Return (X, Y) of the center of cell containing provided text 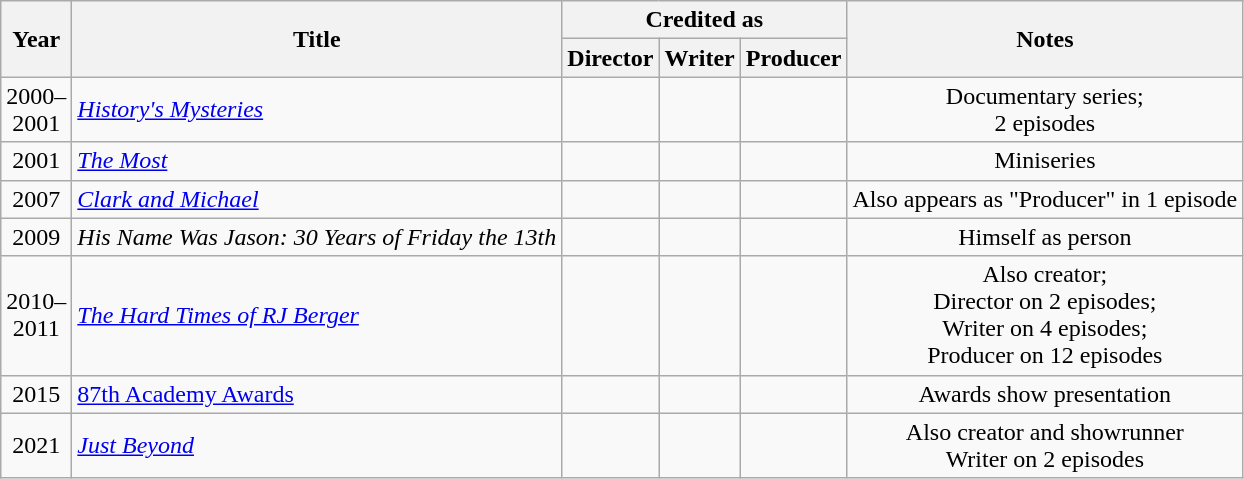
2009 (36, 237)
Awards show presentation (1045, 394)
2007 (36, 199)
Title (317, 39)
Credited as (704, 20)
His Name Was Jason: 30 Years of Friday the 13th (317, 237)
2015 (36, 394)
Year (36, 39)
Documentary series;2 episodes (1045, 110)
Miniseries (1045, 161)
Writer (700, 58)
The Most (317, 161)
2010–2011 (36, 316)
Notes (1045, 39)
2001 (36, 161)
Director (610, 58)
History's Mysteries (317, 110)
2021 (36, 446)
Producer (794, 58)
Also appears as "Producer" in 1 episode (1045, 199)
Himself as person (1045, 237)
87th Academy Awards (317, 394)
2000–2001 (36, 110)
Also creator;Director on 2 episodes;Writer on 4 episodes;Producer on 12 episodes (1045, 316)
Clark and Michael (317, 199)
The Hard Times of RJ Berger (317, 316)
Just Beyond (317, 446)
Also creator and showrunnerWriter on 2 episodes (1045, 446)
